Find where the given text appears and provide that cell's center as [x, y] coordinate. 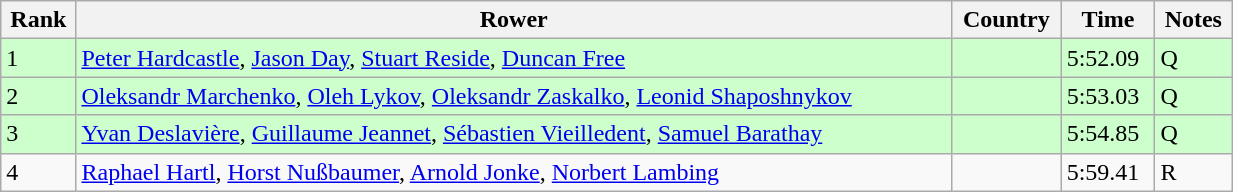
5:53.03 [1108, 96]
Oleksandr Marchenko, Oleh Lykov, Oleksandr Zaskalko, Leonid Shaposhnykov [514, 96]
Yvan Deslavière, Guillaume Jeannet, Sébastien Vieilledent, Samuel Barathay [514, 134]
Rower [514, 20]
3 [38, 134]
2 [38, 96]
Notes [1194, 20]
5:54.85 [1108, 134]
5:59.41 [1108, 172]
Raphael Hartl, Horst Nußbaumer, Arnold Jonke, Norbert Lambing [514, 172]
4 [38, 172]
Country [1007, 20]
1 [38, 58]
R [1194, 172]
Rank [38, 20]
Time [1108, 20]
5:52.09 [1108, 58]
Peter Hardcastle, Jason Day, Stuart Reside, Duncan Free [514, 58]
